Output the (x, y) coordinate of the center of the cell containing the given text.  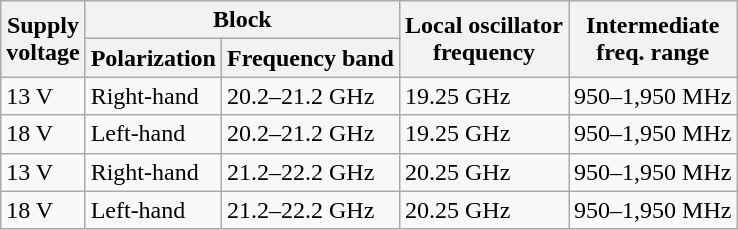
Supply voltage (43, 39)
Polarization (153, 58)
Intermediate freq. range (653, 39)
Block (242, 20)
Local oscillator frequency (484, 39)
Frequency band (311, 58)
